Extract the (X, Y) coordinate from the center of the cell holding the provided text.  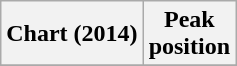
Chart (2014) (72, 34)
Peakposition (189, 34)
